Output the (x, y) coordinate of the center of the cell containing the given text.  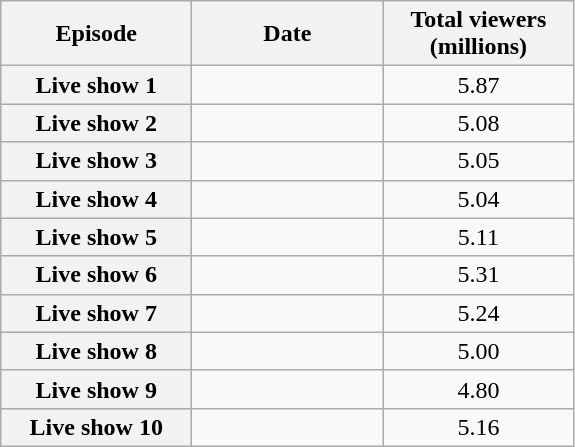
Live show 5 (96, 237)
4.80 (478, 389)
Live show 6 (96, 275)
5.04 (478, 199)
5.87 (478, 85)
Live show 3 (96, 161)
5.08 (478, 123)
Date (288, 34)
Live show 8 (96, 351)
5.24 (478, 313)
5.16 (478, 427)
5.31 (478, 275)
Live show 1 (96, 85)
Live show 7 (96, 313)
Live show 4 (96, 199)
5.11 (478, 237)
Live show 10 (96, 427)
5.00 (478, 351)
Live show 9 (96, 389)
5.05 (478, 161)
Total viewers(millions) (478, 34)
Live show 2 (96, 123)
Episode (96, 34)
